Pinpoint the cell where the given text exists, returning its [X, Y] midpoint coordinate. 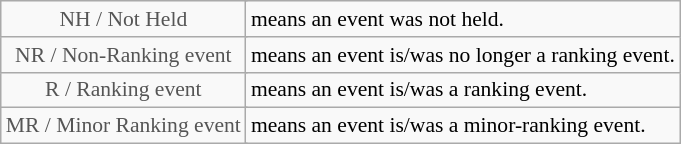
R / Ranking event [124, 90]
MR / Minor Ranking event [124, 126]
NR / Non-Ranking event [124, 55]
means an event is/was no longer a ranking event. [463, 55]
NH / Not Held [124, 19]
means an event was not held. [463, 19]
means an event is/was a minor-ranking event. [463, 126]
means an event is/was a ranking event. [463, 90]
